Provide the [X, Y] coordinate of the cell's center where the given text is located.  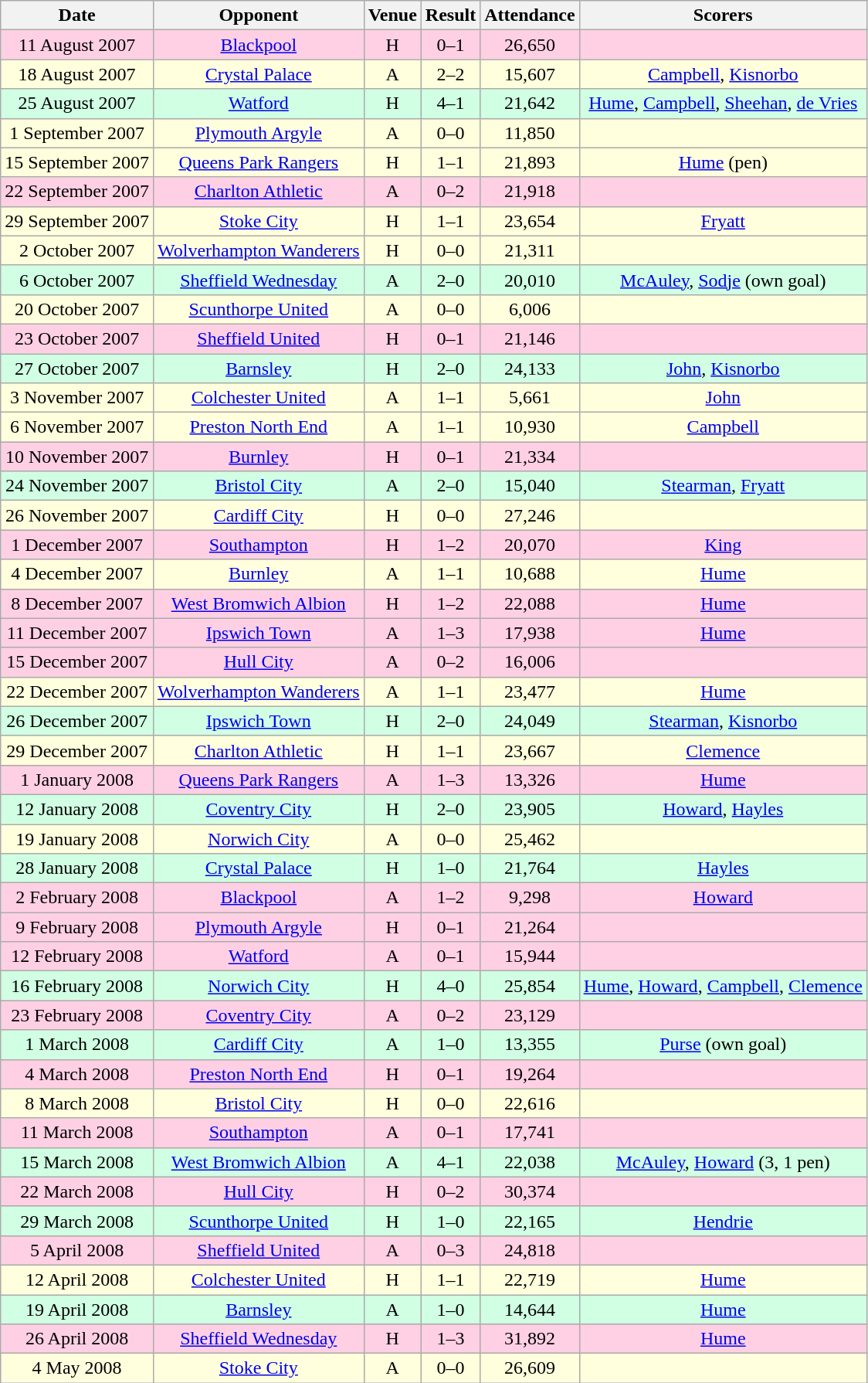
12 February 2008 [77, 957]
4 May 2008 [77, 1368]
26 November 2007 [77, 515]
22,165 [530, 1221]
Hendrie [723, 1221]
John [723, 398]
22 March 2008 [77, 1191]
6,006 [530, 309]
11 August 2007 [77, 45]
31,892 [530, 1339]
11 December 2007 [77, 633]
9 February 2008 [77, 927]
22,616 [530, 1103]
13,326 [530, 780]
6 October 2007 [77, 280]
Howard, Hayles [723, 809]
15,607 [530, 74]
24,133 [530, 369]
24,049 [530, 721]
21,311 [530, 250]
2 October 2007 [77, 250]
10,930 [530, 427]
Venue [392, 15]
23,654 [530, 221]
1 December 2007 [77, 545]
27 October 2007 [77, 369]
Stearman, Kisnorbo [723, 721]
26 April 2008 [77, 1339]
21,334 [530, 457]
Clemence [723, 750]
1 January 2008 [77, 780]
20,010 [530, 280]
5 April 2008 [77, 1250]
11 March 2008 [77, 1133]
23,905 [530, 809]
24,818 [530, 1250]
22,038 [530, 1162]
27,246 [530, 515]
1 March 2008 [77, 1045]
23,477 [530, 691]
19 April 2008 [77, 1310]
Hayles [723, 868]
0–3 [450, 1250]
11,850 [530, 133]
22 December 2007 [77, 691]
21,642 [530, 104]
30,374 [530, 1191]
28 January 2008 [77, 868]
15,040 [530, 486]
12 January 2008 [77, 809]
23,129 [530, 1015]
22 September 2007 [77, 192]
Result [450, 15]
6 November 2007 [77, 427]
24 November 2007 [77, 486]
Attendance [530, 15]
18 August 2007 [77, 74]
4–0 [450, 986]
20 October 2007 [77, 309]
21,918 [530, 192]
23,667 [530, 750]
1 September 2007 [77, 133]
McAuley, Howard (3, 1 pen) [723, 1162]
Fryatt [723, 221]
10 November 2007 [77, 457]
25,854 [530, 986]
21,264 [530, 927]
Howard [723, 898]
26 December 2007 [77, 721]
21,893 [530, 162]
Hume (pen) [723, 162]
15 March 2008 [77, 1162]
19,264 [530, 1074]
22,088 [530, 603]
12 April 2008 [77, 1279]
29 March 2008 [77, 1221]
29 December 2007 [77, 750]
2 February 2008 [77, 898]
4 December 2007 [77, 574]
Scorers [723, 15]
4 March 2008 [77, 1074]
20,070 [530, 545]
5,661 [530, 398]
25,462 [530, 838]
Opponent [258, 15]
King [723, 545]
21,146 [530, 338]
9,298 [530, 898]
John, Kisnorbo [723, 369]
15 September 2007 [77, 162]
17,741 [530, 1133]
8 December 2007 [77, 603]
14,644 [530, 1310]
29 September 2007 [77, 221]
Purse (own goal) [723, 1045]
15,944 [530, 957]
Hume, Howard, Campbell, Clemence [723, 986]
21,764 [530, 868]
25 August 2007 [77, 104]
26,650 [530, 45]
15 December 2007 [77, 662]
22,719 [530, 1279]
3 November 2007 [77, 398]
Campbell, Kisnorbo [723, 74]
Stearman, Fryatt [723, 486]
16,006 [530, 662]
Campbell [723, 427]
Hume, Campbell, Sheehan, de Vries [723, 104]
2–2 [450, 74]
Date [77, 15]
26,609 [530, 1368]
23 October 2007 [77, 338]
8 March 2008 [77, 1103]
McAuley, Sodje (own goal) [723, 280]
10,688 [530, 574]
19 January 2008 [77, 838]
23 February 2008 [77, 1015]
13,355 [530, 1045]
17,938 [530, 633]
16 February 2008 [77, 986]
